Capture the cell that displays the provided text and extract its [x, y] central coordinate. 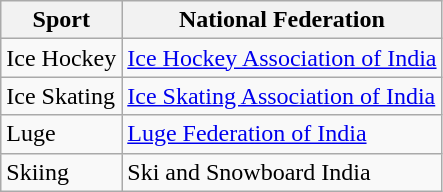
Ice Hockey [62, 58]
Ice Skating Association of India [282, 96]
Ice Skating [62, 96]
Luge [62, 134]
National Federation [282, 20]
Luge Federation of India [282, 134]
Sport [62, 20]
Ski and Snowboard India [282, 172]
Skiing [62, 172]
Ice Hockey Association of India [282, 58]
